Output the [X, Y] coordinate of the center of the cell containing the given text.  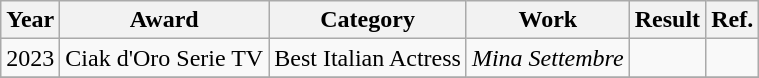
Ref. [732, 20]
Category [368, 20]
Result [667, 20]
Best Italian Actress [368, 58]
Award [164, 20]
Ciak d'Oro Serie TV [164, 58]
Work [548, 20]
2023 [30, 58]
Year [30, 20]
Mina Settembre [548, 58]
